Scan for the cell matching the given text and deliver its [x, y] coordinate at center. 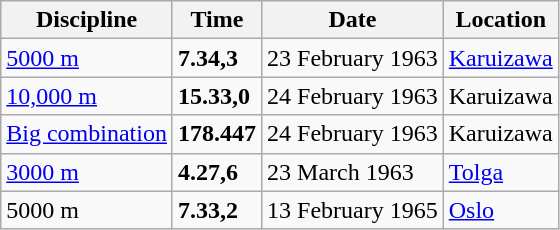
3000 m [87, 172]
13 February 1965 [353, 210]
10,000 m [87, 96]
Oslo [500, 210]
7.33,2 [216, 210]
Big combination [87, 134]
Tolga [500, 172]
Location [500, 20]
Discipline [87, 20]
Date [353, 20]
Time [216, 20]
23 February 1963 [353, 58]
7.34,3 [216, 58]
4.27,6 [216, 172]
178.447 [216, 134]
23 March 1963 [353, 172]
15.33,0 [216, 96]
